Identify which cell holds the provided text, then report its (x, y) central coordinate. 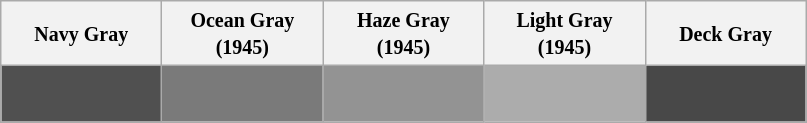
Navy Gray (82, 34)
Deck Gray (726, 34)
Ocean Gray (1945) (242, 34)
Haze Gray (1945) (404, 34)
Light Gray (1945) (564, 34)
